From the cell containing the given text, extract its center point as [X, Y] coordinate. 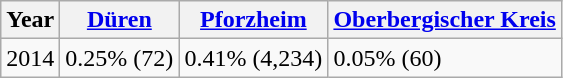
Oberbergischer Kreis [444, 20]
Pforzheim [254, 20]
0.25% (72) [120, 58]
Düren [120, 20]
0.41% (4,234) [254, 58]
Year [30, 20]
2014 [30, 58]
0.05% (60) [444, 58]
